Pinpoint the cell where the given text exists, returning its [X, Y] midpoint coordinate. 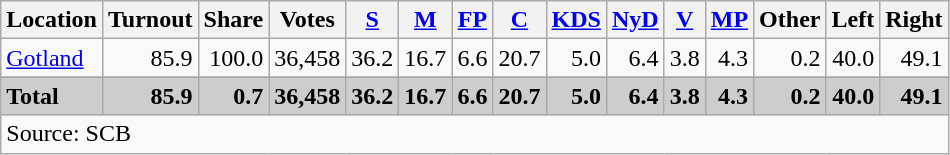
Left [853, 20]
Share [234, 20]
Turnout [150, 20]
100.0 [234, 58]
S [372, 20]
MP [729, 20]
M [426, 20]
Right [914, 20]
Source: SCB [474, 134]
FP [472, 20]
C [520, 20]
Total [52, 96]
NyD [635, 20]
Votes [308, 20]
V [684, 20]
Other [790, 20]
KDS [576, 20]
Location [52, 20]
0.7 [234, 96]
Gotland [52, 58]
